Return [X, Y] of the center of cell containing provided text 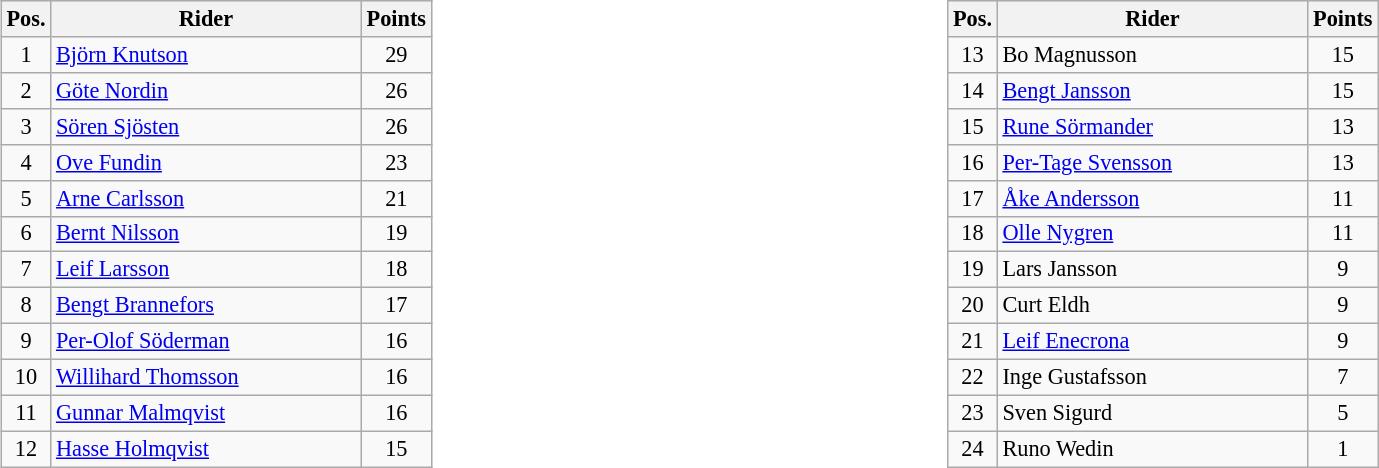
Åke Andersson [1152, 198]
3 [26, 126]
Per-Olof Söderman [206, 342]
Curt Eldh [1152, 306]
12 [26, 449]
Bo Magnusson [1152, 54]
8 [26, 306]
Per-Tage Svensson [1152, 162]
Bengt Brannefors [206, 306]
10 [26, 378]
Arne Carlsson [206, 198]
Bernt Nilsson [206, 234]
Lars Jansson [1152, 270]
Ove Fundin [206, 162]
Hasse Holmqvist [206, 449]
Runo Wedin [1152, 449]
Björn Knutson [206, 54]
Rune Sörmander [1152, 126]
4 [26, 162]
Leif Enecrona [1152, 342]
Inge Gustafsson [1152, 378]
24 [972, 449]
2 [26, 90]
Bengt Jansson [1152, 90]
29 [396, 54]
22 [972, 378]
Gunnar Malmqvist [206, 414]
20 [972, 306]
6 [26, 234]
Göte Nordin [206, 90]
14 [972, 90]
Willihard Thomsson [206, 378]
Sören Sjösten [206, 126]
Sven Sigurd [1152, 414]
Olle Nygren [1152, 234]
Leif Larsson [206, 270]
